Return (X, Y) of the center of cell containing provided text 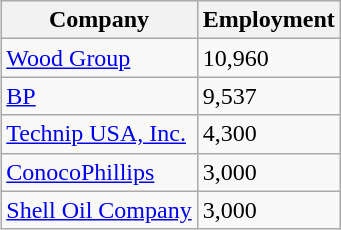
Wood Group (99, 58)
BP (99, 96)
ConocoPhillips (99, 172)
Technip USA, Inc. (99, 134)
10,960 (268, 58)
4,300 (268, 134)
Shell Oil Company (99, 210)
Company (99, 20)
Employment (268, 20)
9,537 (268, 96)
